Pinpoint the cell where the given text exists, returning its [X, Y] midpoint coordinate. 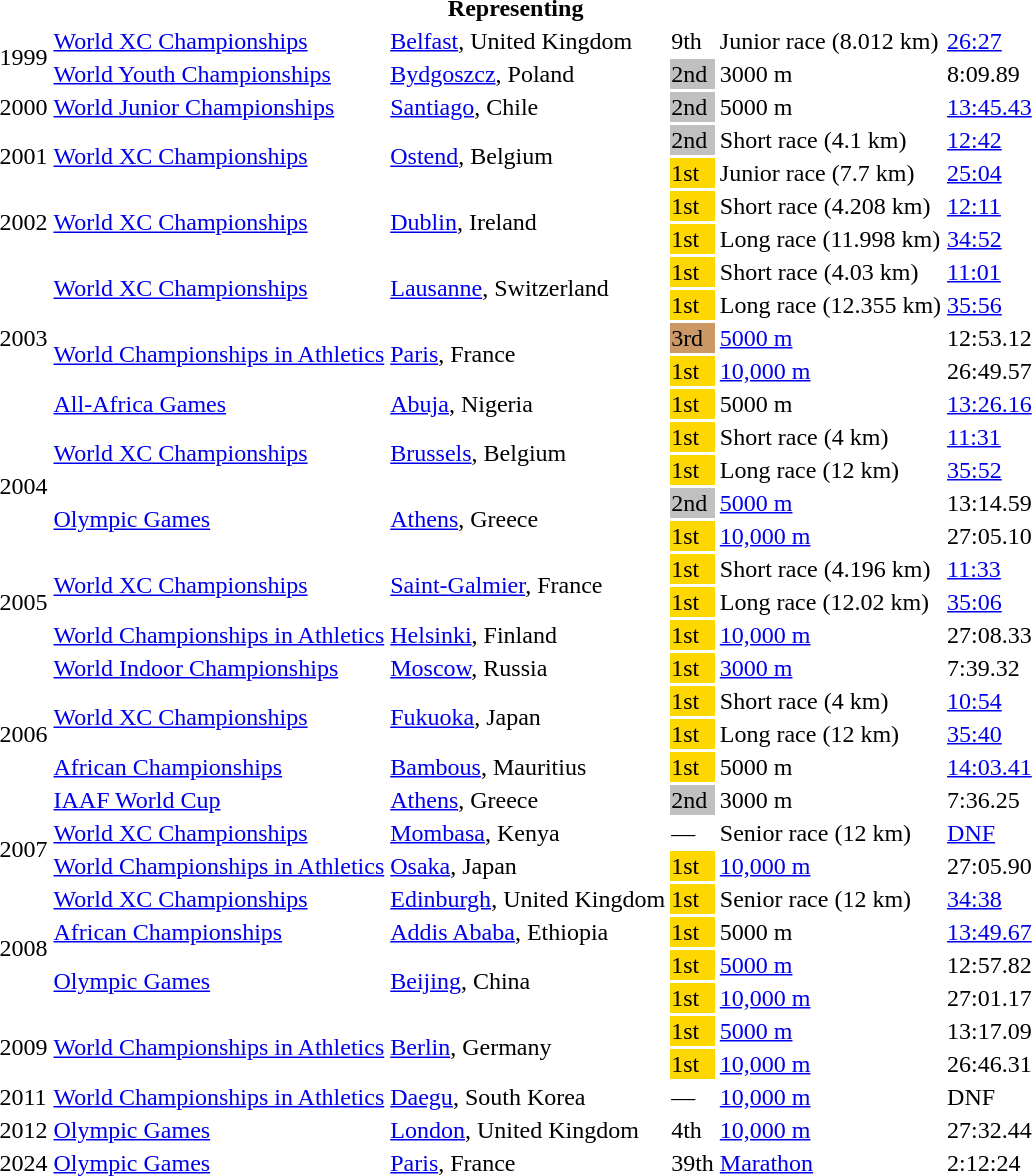
Mombasa, Kenya [528, 833]
Junior race (7.7 km) [830, 173]
World Youth Championships [219, 74]
4th [693, 1130]
3rd [693, 338]
Santiago, Chile [528, 107]
Ostend, Belgium [528, 156]
Short race (4.208 km) [830, 206]
Short race (4.03 km) [830, 272]
Moscow, Russia [528, 668]
Short race (4.196 km) [830, 569]
9th [693, 41]
Berlin, Germany [528, 1048]
Saint-Galmier, France [528, 586]
Addis Ababa, Ethiopia [528, 932]
Short race (4.1 km) [830, 140]
London, United Kingdom [528, 1130]
Paris, France [528, 354]
IAAF World Cup [219, 800]
Dublin, Ireland [528, 222]
Belfast, United Kingdom [528, 41]
Abuja, Nigeria [528, 404]
Long race (12.355 km) [830, 305]
Fukuoka, Japan [528, 718]
Bambous, Mauritius [528, 767]
Edinburgh, United Kingdom [528, 899]
Osaka, Japan [528, 866]
World Indoor Championships [219, 668]
Daegu, South Korea [528, 1097]
World Junior Championships [219, 107]
All-Africa Games [219, 404]
Junior race (8.012 km) [830, 41]
Helsinki, Finland [528, 635]
Bydgoszcz, Poland [528, 74]
Brussels, Belgium [528, 454]
Long race (11.998 km) [830, 239]
Beijing, China [528, 982]
Long race (12.02 km) [830, 602]
Lausanne, Switzerland [528, 288]
